Determine the [x, y] coordinate at the center of the cell enclosing the given text.  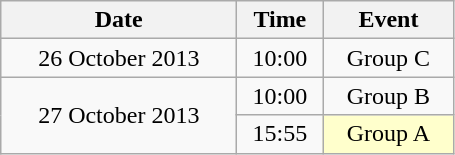
Group A [388, 134]
Group C [388, 58]
15:55 [280, 134]
27 October 2013 [119, 115]
Time [280, 20]
Date [119, 20]
Event [388, 20]
Group B [388, 96]
26 October 2013 [119, 58]
